Provide the (X, Y) coordinate of the cell's center where the given text is located.  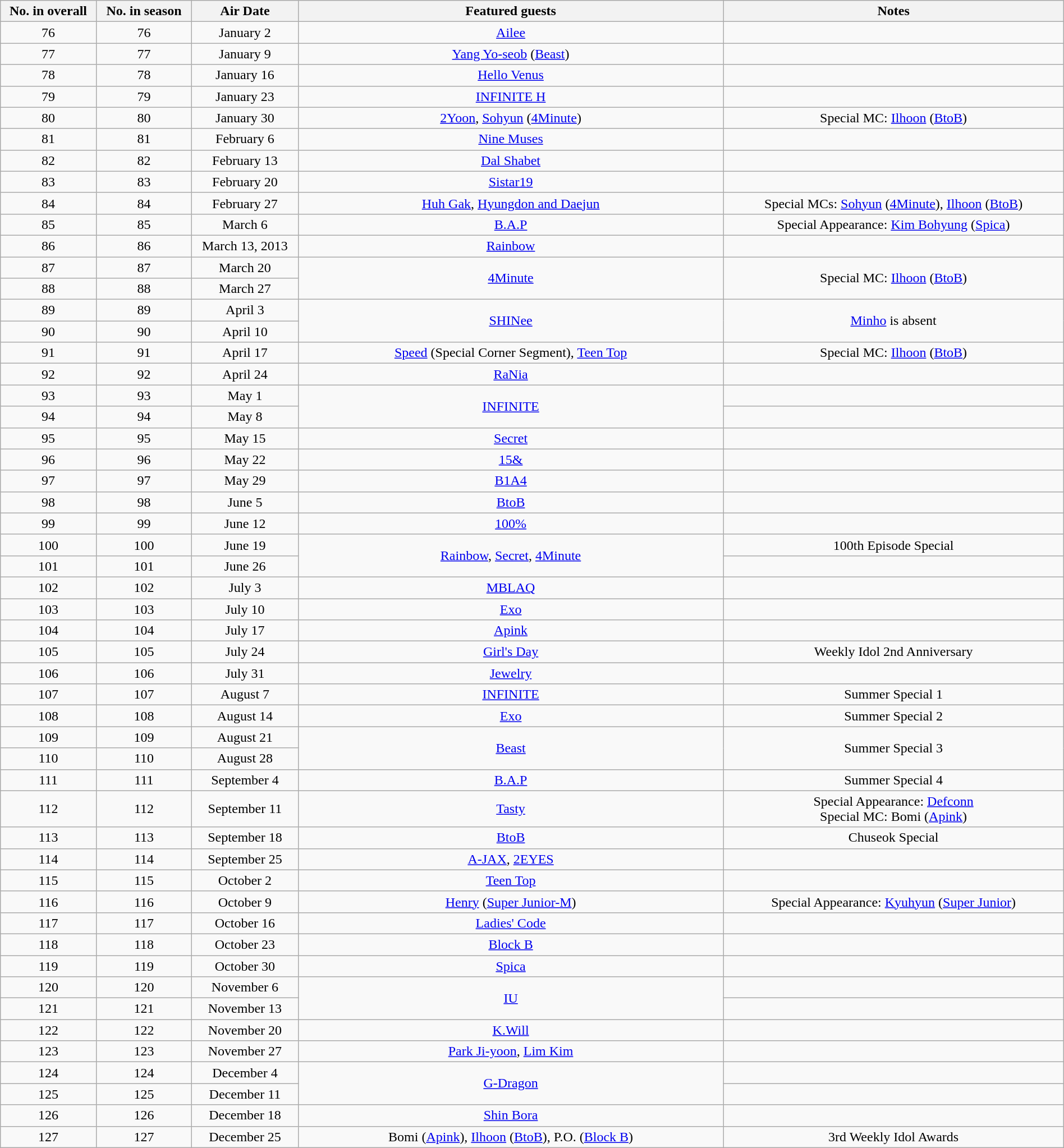
4Minute (511, 278)
100% (511, 524)
April 24 (245, 374)
Special Appearance: DefconnSpecial MC: Bomi (Apink) (893, 809)
November 27 (245, 1051)
Jewelry (511, 673)
September 18 (245, 838)
Spica (511, 966)
Rainbow (511, 246)
Block B (511, 944)
IU (511, 998)
April 10 (245, 332)
Tasty (511, 809)
B1A4 (511, 481)
Air Date (245, 11)
Chuseok Special (893, 838)
Sistar19 (511, 182)
SHINee (511, 321)
December 11 (245, 1094)
A-JAX, 2EYES (511, 859)
MBLAQ (511, 587)
March 13, 2013 (245, 246)
Hello Venus (511, 75)
October 30 (245, 966)
July 24 (245, 652)
November 13 (245, 1009)
May 29 (245, 481)
Summer Special 1 (893, 695)
April 3 (245, 310)
September 25 (245, 859)
Special MCs: Sohyun (4Minute), Ilhoon (BtoB) (893, 203)
December 18 (245, 1115)
September 4 (245, 780)
Ladies' Code (511, 923)
March 27 (245, 289)
December 4 (245, 1073)
October 16 (245, 923)
No. in overall (48, 11)
May 1 (245, 396)
Beast (511, 748)
Huh Gak, Hyungdon and Daejun (511, 203)
Park Ji-yoon, Lim Kim (511, 1051)
Secret (511, 438)
Dal Shabet (511, 160)
August 7 (245, 695)
July 31 (245, 673)
Henry (Super Junior-M) (511, 902)
February 27 (245, 203)
Featured guests (511, 11)
Summer Special 3 (893, 748)
May 8 (245, 417)
Summer Special 2 (893, 716)
Nine Muses (511, 139)
Weekly Idol 2nd Anniversary (893, 652)
G-Dragon (511, 1083)
Speed (Special Corner Segment), Teen Top (511, 353)
February 13 (245, 160)
June 12 (245, 524)
Yang Yo-seob (Beast) (511, 54)
INFINITE H (511, 97)
15& (511, 460)
January 9 (245, 54)
May 22 (245, 460)
August 14 (245, 716)
Shin Bora (511, 1115)
RaNia (511, 374)
Apink (511, 631)
Rainbow, Secret, 4Minute (511, 555)
100th Episode Special (893, 545)
January 2 (245, 33)
2Yoon, Sohyun (4Minute) (511, 118)
July 3 (245, 587)
April 17 (245, 353)
March 20 (245, 268)
Special Appearance: Kim Bohyung (Spica) (893, 224)
June 26 (245, 566)
July 10 (245, 609)
Notes (893, 11)
K.Will (511, 1030)
Summer Special 4 (893, 780)
3rd Weekly Idol Awards (893, 1137)
December 25 (245, 1137)
August 28 (245, 759)
August 21 (245, 737)
May 15 (245, 438)
September 11 (245, 809)
January 16 (245, 75)
November 6 (245, 988)
June 19 (245, 545)
March 6 (245, 224)
November 20 (245, 1030)
Girl's Day (511, 652)
October 9 (245, 902)
Teen Top (511, 880)
October 23 (245, 944)
Ailee (511, 33)
No. in season (144, 11)
June 5 (245, 502)
Minho is absent (893, 321)
Bomi (Apink), Ilhoon (BtoB), P.O. (Block B) (511, 1137)
October 2 (245, 880)
February 6 (245, 139)
January 30 (245, 118)
Special Appearance: Kyuhyun (Super Junior) (893, 902)
January 23 (245, 97)
February 20 (245, 182)
July 17 (245, 631)
